Identify which cell holds the provided text, then report its (X, Y) central coordinate. 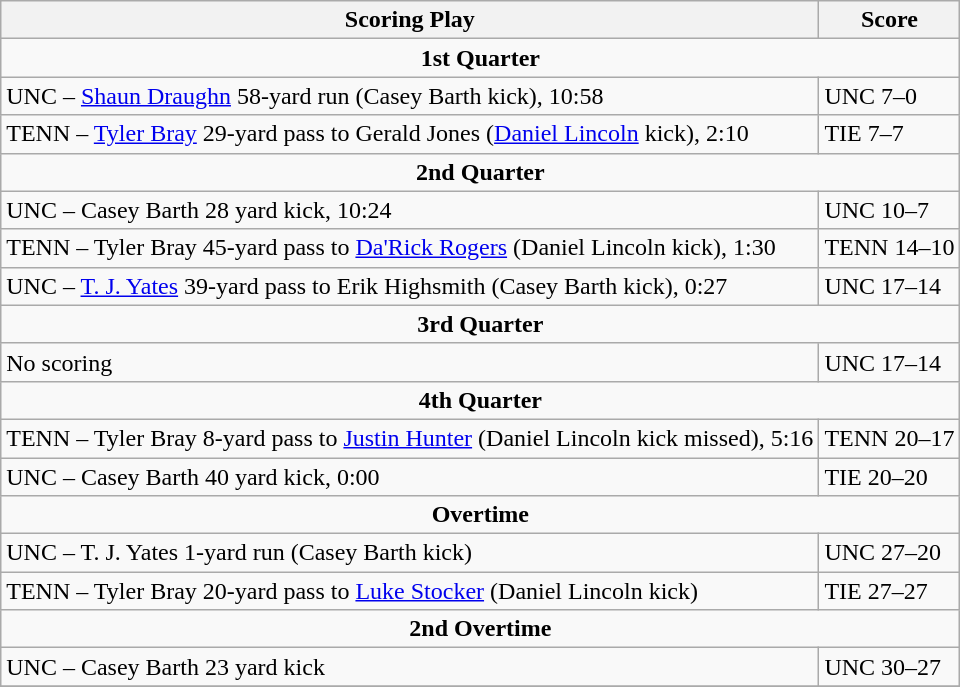
Score (890, 20)
UNC – Casey Barth 28 yard kick, 10:24 (410, 210)
1st Quarter (480, 58)
UNC – T. J. Yates 1-yard run (Casey Barth kick) (410, 553)
UNC 10–7 (890, 210)
3rd Quarter (480, 324)
TIE 27–27 (890, 591)
TENN – Tyler Bray 8-yard pass to Justin Hunter (Daniel Lincoln kick missed), 5:16 (410, 438)
Scoring Play (410, 20)
2nd Overtime (480, 629)
UNC – Casey Barth 40 yard kick, 0:00 (410, 477)
TENN – Tyler Bray 29-yard pass to Gerald Jones (Daniel Lincoln kick), 2:10 (410, 134)
TENN 14–10 (890, 248)
UNC – Casey Barth 23 yard kick (410, 667)
4th Quarter (480, 400)
TIE 20–20 (890, 477)
Overtime (480, 515)
UNC – T. J. Yates 39-yard pass to Erik Highsmith (Casey Barth kick), 0:27 (410, 286)
No scoring (410, 362)
UNC 7–0 (890, 96)
TENN – Tyler Bray 20-yard pass to Luke Stocker (Daniel Lincoln kick) (410, 591)
UNC 27–20 (890, 553)
UNC 30–27 (890, 667)
UNC – Shaun Draughn 58-yard run (Casey Barth kick), 10:58 (410, 96)
TENN – Tyler Bray 45-yard pass to Da'Rick Rogers (Daniel Lincoln kick), 1:30 (410, 248)
TENN 20–17 (890, 438)
2nd Quarter (480, 172)
TIE 7–7 (890, 134)
